Scan for the cell matching the given text and deliver its (x, y) coordinate at center. 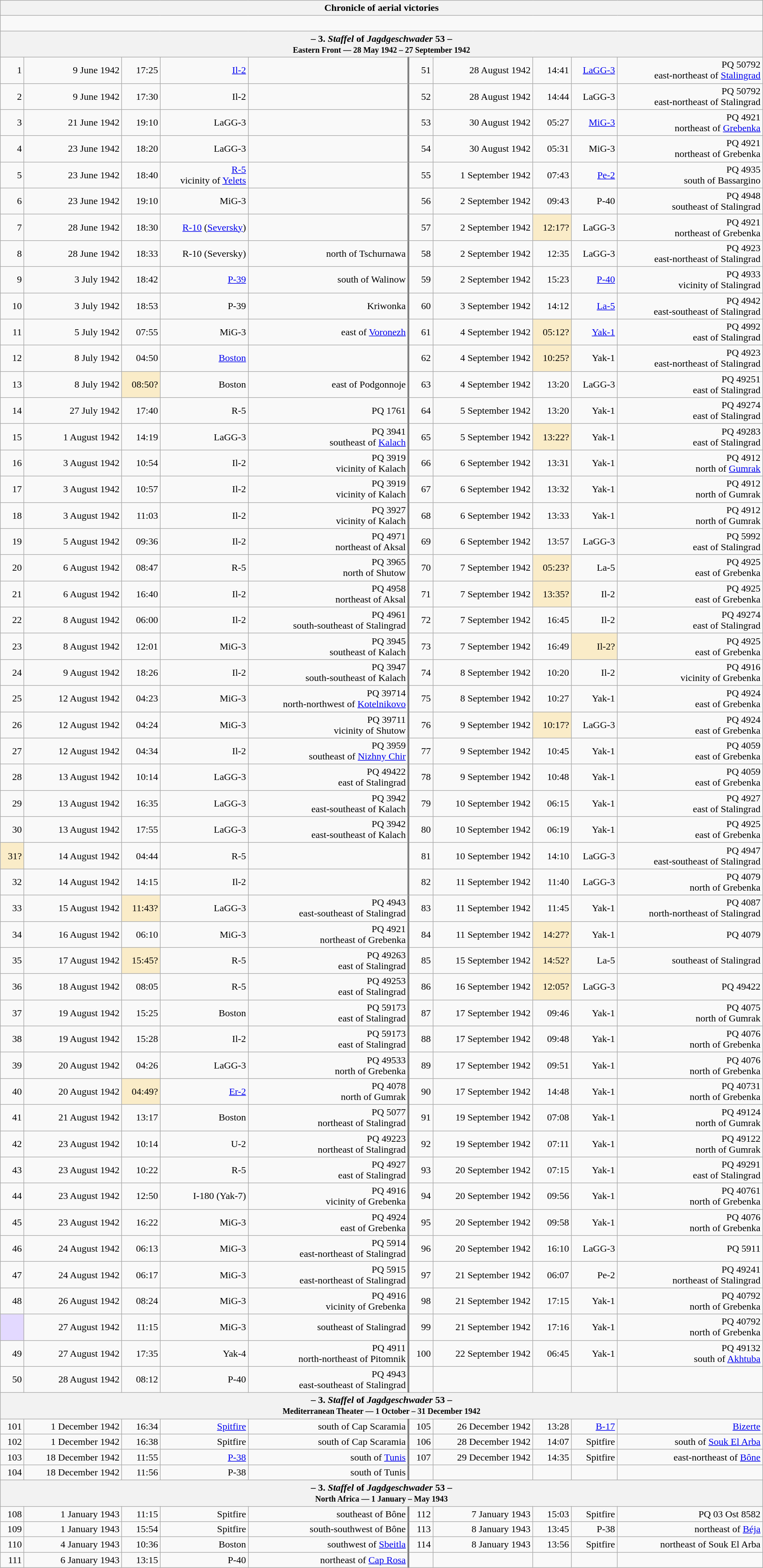
09:56 (552, 1196)
PQ 5911 (690, 1248)
09:48 (552, 1039)
southeast of Bône (328, 1514)
105 (421, 1426)
22 (12, 620)
PQ 49283 east of Stalingrad (690, 437)
13:17 (141, 1117)
20 (12, 567)
PQ 4087 north-northeast of Stalingrad (690, 908)
PQ 49241 northeast of Stalingrad (690, 1275)
06:13 (141, 1248)
16:34 (141, 1426)
PQ 39714 north-northwest of Kotelnikovo (328, 699)
10:48 (552, 778)
28 December 1942 (483, 1442)
PQ 49291 east of Stalingrad (690, 1170)
PQ 49251 east of Stalingrad (690, 385)
07:11 (552, 1144)
108 (12, 1514)
92 (421, 1144)
09:46 (552, 1013)
64 (421, 411)
15:03 (552, 1514)
PQ 5077 northeast of Stalingrad (328, 1117)
11 (12, 332)
PQ 5992 east of Stalingrad (690, 542)
14:52? (552, 960)
PQ 49122 north of Gumrak (690, 1144)
PQ 3941 southeast of Kalach (328, 437)
11:43? (141, 908)
18 (12, 515)
10:57 (141, 489)
PQ 4942 east-southeast of Stalingrad (690, 306)
5 July 1942 (73, 332)
18:26 (141, 672)
26 (12, 724)
06:17 (141, 1275)
87 (421, 1013)
13:33 (552, 515)
60 (421, 306)
51 (421, 70)
PQ 4075 north of Gumrak (690, 1013)
16:45 (552, 620)
76 (421, 724)
26 December 1942 (483, 1426)
73 (421, 646)
Yak-4 (204, 1353)
3 (12, 122)
Er-2 (204, 1091)
07:55 (141, 332)
17 (12, 489)
– 3. Staffel of Jagdgeschwader 53 –Mediterranean Theater — 1 October – 31 December 1942 (381, 1405)
36 (12, 987)
PQ 4992 east of Stalingrad (690, 332)
14:15 (141, 882)
PQ 4079 north of Grebenka (690, 882)
95 (421, 1223)
15:45? (141, 960)
33 (12, 908)
56 (421, 201)
93 (421, 1170)
101 (12, 1426)
04:24 (141, 724)
1 September 1942 (483, 175)
PQ 49533 north of Grebenka (328, 1065)
16 August 1942 (73, 935)
13 (12, 385)
Bizerte (690, 1426)
9 August 1942 (73, 672)
18:53 (141, 306)
103 (12, 1457)
PQ 40731 north of Grebenka (690, 1091)
R-5vicinity of Yelets (204, 175)
12:17? (552, 227)
21 June 1942 (73, 122)
86 (421, 987)
7 January 1943 (483, 1514)
10:17? (552, 724)
east of Podgonnoje (328, 385)
14:07 (552, 1442)
4 (12, 149)
northeast of Cap Rosa (328, 1560)
89 (421, 1065)
67 (421, 489)
05:27 (552, 122)
49 (12, 1353)
52 (421, 97)
PQ 49124 north of Gumrak (690, 1117)
11:56 (141, 1472)
16:38 (141, 1442)
15:54 (141, 1529)
PQ 4948 southeast of Stalingrad (690, 201)
99 (421, 1327)
113 (421, 1529)
10:45 (552, 751)
85 (421, 960)
15:25 (141, 1013)
17:35 (141, 1353)
04:26 (141, 1065)
northeast of Souk El Arba (690, 1545)
11:03 (141, 515)
17:15 (552, 1301)
74 (421, 672)
09:36 (141, 542)
21 (12, 594)
16:35 (141, 803)
PQ 3927vicinity of Kalach (328, 515)
62 (421, 358)
114 (421, 1545)
PQ 49253 east of Stalingrad (328, 987)
42 (12, 1144)
47 (12, 1275)
98 (421, 1301)
82 (421, 882)
6 (12, 201)
east-northeast of Bône (690, 1457)
66 (421, 463)
106 (421, 1442)
12:05? (552, 987)
PQ 5914 east-northeast of Stalingrad (328, 1248)
44 (12, 1196)
1 (12, 70)
4 January 1943 (73, 1545)
southwest of Sbeitla (328, 1545)
PQ 4958 northeast of Aksal (328, 594)
78 (421, 778)
9 (12, 279)
27 July 1942 (73, 411)
north of Tschurnawa (328, 254)
14:41 (552, 70)
83 (421, 908)
19 (12, 542)
14:10 (552, 856)
11:55 (141, 1457)
79 (421, 803)
5 August 1942 (73, 542)
northeast of Béja (690, 1529)
08:50? (141, 385)
04:49? (141, 1091)
2 (12, 97)
7 (12, 227)
96 (421, 1248)
110 (12, 1545)
71 (421, 594)
PQ 49263 east of Stalingrad (328, 960)
15 September 1942 (483, 960)
10:22 (141, 1170)
09:58 (552, 1223)
16:10 (552, 1248)
55 (421, 175)
05:12? (552, 332)
PQ 3947 south-southeast of Kalach (328, 672)
PQ 3959 southeast of Nizhny Chir (328, 751)
15 August 1942 (73, 908)
10:25? (552, 358)
94 (421, 1196)
63 (421, 385)
13:31 (552, 463)
8 (12, 254)
14:48 (552, 1091)
39 (12, 1065)
13:32 (552, 489)
05:31 (552, 149)
PQ 49132south of Akhtuba (690, 1353)
14 (12, 411)
1 August 1942 (73, 437)
18:33 (141, 254)
07:43 (552, 175)
70 (421, 567)
06:45 (552, 1353)
102 (12, 1442)
38 (12, 1039)
80 (421, 830)
27 (12, 751)
46 (12, 1248)
12:35 (552, 254)
15:23 (552, 279)
53 (421, 122)
04:23 (141, 699)
15 (12, 437)
14:35 (552, 1457)
13:28 (552, 1426)
104 (12, 1472)
07:15 (552, 1170)
23 (12, 646)
97 (421, 1275)
04:34 (141, 751)
– 3. Staffel of Jagdgeschwader 53 –Eastern Front — 28 May 1942 – 27 September 1942 (381, 44)
26 August 1942 (73, 1301)
16 (12, 463)
PQ 1761 (328, 411)
PQ 03 Ost 8582 (690, 1514)
12:50 (141, 1196)
– 3. Staffel of Jagdgeschwader 53 –North Africa — 1 January – May 1943 (381, 1493)
109 (12, 1529)
13:56 (552, 1545)
10:54 (141, 463)
28 (12, 778)
PQ 4933vicinity of Stalingrad (690, 279)
90 (421, 1091)
08:47 (141, 567)
PQ 4947 east-southeast of Stalingrad (690, 856)
PQ 4078 north of Gumrak (328, 1091)
100 (421, 1353)
59 (421, 279)
08:12 (141, 1380)
43 (12, 1170)
45 (12, 1223)
PQ 3945 southeast of Kalach (328, 646)
06:19 (552, 830)
21 August 1942 (73, 1117)
B-17 (594, 1426)
31? (12, 856)
12:01 (141, 646)
Kriwonka (328, 306)
17:16 (552, 1327)
14:27? (552, 935)
16:22 (141, 1223)
16:40 (141, 594)
14:19 (141, 437)
30 (12, 830)
14:12 (552, 306)
05:23? (552, 567)
PQ 4935 south of Bassargino (690, 175)
06:07 (552, 1275)
PQ 4911 north-northeast of Pitomnik (328, 1353)
40 (12, 1091)
81 (421, 856)
5 (12, 175)
PQ 49422 (690, 987)
13:35? (552, 594)
PQ 5915 east-northeast of Stalingrad (328, 1275)
06:15 (552, 803)
35 (12, 960)
13:22? (552, 437)
77 (421, 751)
10:20 (552, 672)
08:05 (141, 987)
south-southwest of Bône (328, 1529)
65 (421, 437)
29 December 1942 (483, 1457)
22 September 1942 (483, 1353)
18:42 (141, 279)
PQ 39711vicinity of Shutow (328, 724)
04:50 (141, 358)
17 August 1942 (73, 960)
6 January 1943 (73, 1560)
18:20 (141, 149)
69 (421, 542)
50 (12, 1380)
Il-2? (594, 646)
PQ 4961 south-southeast of Stalingrad (328, 620)
PQ 49223 northeast of Stalingrad (328, 1144)
16 September 1942 (483, 987)
68 (421, 515)
13:45 (552, 1529)
88 (421, 1039)
14:44 (552, 97)
11:40 (552, 882)
06:00 (141, 620)
72 (421, 620)
06:10 (141, 935)
south of Souk El Arba (690, 1442)
107 (421, 1457)
U-2 (204, 1144)
12 (12, 358)
04:44 (141, 856)
91 (421, 1117)
16:49 (552, 646)
15:28 (141, 1039)
09:43 (552, 201)
34 (12, 935)
17:55 (141, 830)
32 (12, 882)
10:27 (552, 699)
112 (421, 1514)
07:08 (552, 1117)
17:30 (141, 97)
17:40 (141, 411)
57 (421, 227)
25 (12, 699)
18:30 (141, 227)
PQ 49422 east of Stalingrad (328, 778)
08:24 (141, 1301)
18 August 1942 (73, 987)
13:57 (552, 542)
58 (421, 254)
PQ 3965 north of Shutow (328, 567)
11:45 (552, 908)
Chronicle of aerial victories (381, 8)
37 (12, 1013)
13:15 (141, 1560)
south of Walinow (328, 279)
east of Voronezh (328, 332)
61 (421, 332)
18:40 (141, 175)
PQ 40761 north of Grebenka (690, 1196)
09:51 (552, 1065)
29 (12, 803)
10 (12, 306)
111 (12, 1560)
24 (12, 672)
PQ 4971 northeast of Aksal (328, 542)
54 (421, 149)
84 (421, 935)
PQ 4079 (690, 935)
17:25 (141, 70)
41 (12, 1117)
75 (421, 699)
I-180 (Yak-7) (204, 1196)
10:36 (141, 1545)
48 (12, 1301)
3 September 1942 (483, 306)
